Locate the cell with the specified text and output its [X, Y] center coordinate. 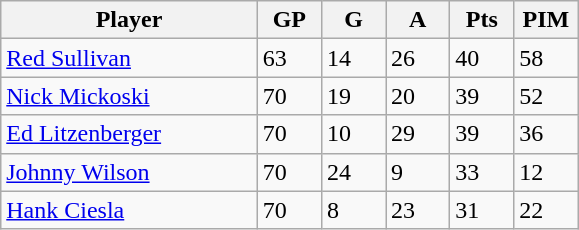
Ed Litzenberger [130, 134]
20 [418, 96]
GP [289, 20]
22 [546, 210]
9 [418, 172]
12 [546, 172]
G [353, 20]
58 [546, 58]
Johnny Wilson [130, 172]
Pts [482, 20]
Player [130, 20]
26 [418, 58]
10 [353, 134]
40 [482, 58]
Red Sullivan [130, 58]
23 [418, 210]
8 [353, 210]
33 [482, 172]
52 [546, 96]
63 [289, 58]
19 [353, 96]
31 [482, 210]
36 [546, 134]
14 [353, 58]
29 [418, 134]
PIM [546, 20]
Nick Mickoski [130, 96]
Hank Ciesla [130, 210]
A [418, 20]
24 [353, 172]
